Extract the (x, y) coordinate from the center of the cell holding the provided text.  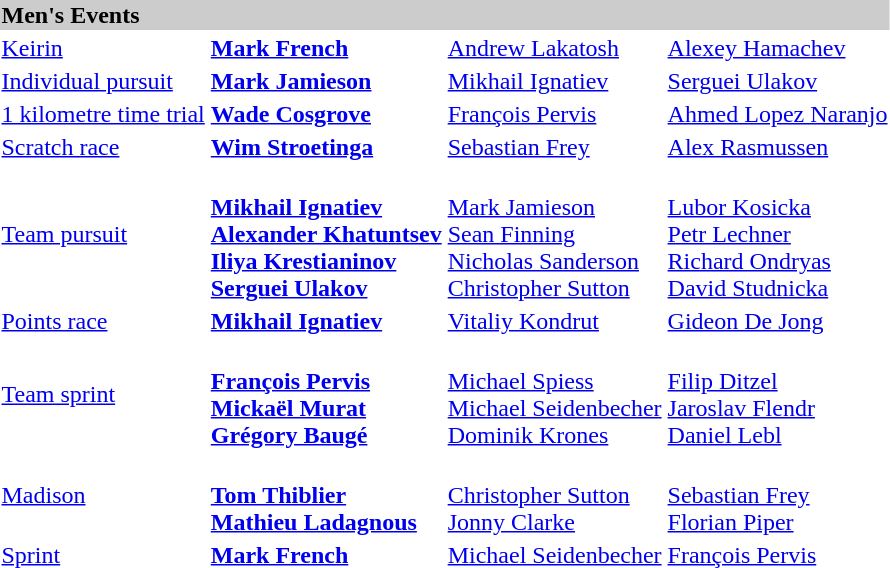
Christopher SuttonJonny Clarke (554, 495)
Mark JamiesonSean FinningNicholas SandersonChristopher Sutton (554, 234)
Keirin (103, 48)
Mikhail IgnatievAlexander KhatuntsevIliya KrestianinovSerguei Ulakov (326, 234)
Scratch race (103, 147)
Andrew Lakatosh (554, 48)
Team pursuit (103, 234)
Lubor KosickaPetr LechnerRichard OndryasDavid Studnicka (778, 234)
Sebastian Frey (554, 147)
Serguei Ulakov (778, 81)
Madison (103, 495)
Individual pursuit (103, 81)
Points race (103, 321)
Mark French (326, 48)
Tom ThiblierMathieu Ladagnous (326, 495)
Filip DitzelJaroslav FlendrDaniel Lebl (778, 394)
Wim Stroetinga (326, 147)
Sebastian FreyFlorian Piper (778, 495)
François PervisMickaël MuratGrégory Baugé (326, 394)
1 kilometre time trial (103, 114)
Team sprint (103, 394)
Alex Rasmussen (778, 147)
Gideon De Jong (778, 321)
Vitaliy Kondrut (554, 321)
Wade Cosgrove (326, 114)
Men's Events (444, 15)
Michael SpiessMichael SeidenbecherDominik Krones (554, 394)
Ahmed Lopez Naranjo (778, 114)
François Pervis (554, 114)
Mark Jamieson (326, 81)
Alexey Hamachev (778, 48)
